Find where the given text appears and provide that cell's center as [X, Y] coordinate. 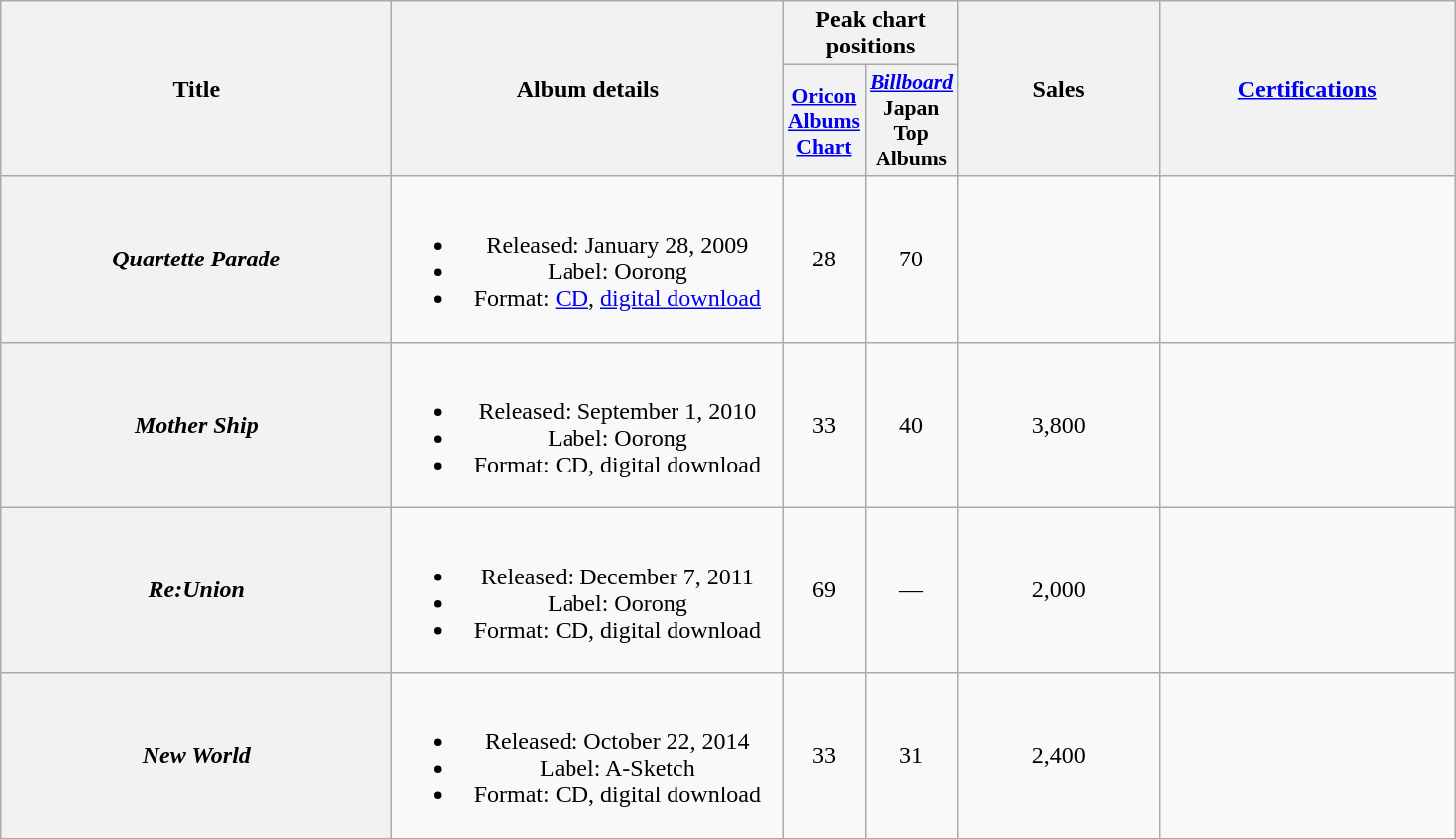
Mother Ship [196, 424]
Released: September 1, 2010Label: OorongFormat: CD, digital download [588, 424]
Certifications [1307, 89]
2,400 [1058, 755]
31 [911, 755]
Released: December 7, 2011Label: OorongFormat: CD, digital download [588, 590]
Billboard Japan Top Albums [911, 121]
Re:Union [196, 590]
Quartette Parade [196, 260]
Released: October 22, 2014Label: A-SketchFormat: CD, digital download [588, 755]
Title [196, 89]
Album details [588, 89]
70 [911, 260]
Peak chart positions [871, 34]
2,000 [1058, 590]
69 [824, 590]
New World [196, 755]
Sales [1058, 89]
40 [911, 424]
Oricon Albums Chart [824, 121]
28 [824, 260]
Released: January 28, 2009Label: OorongFormat: CD, digital download [588, 260]
— [911, 590]
3,800 [1058, 424]
